Provide the [X, Y] coordinate of the cell's center where the given text is located.  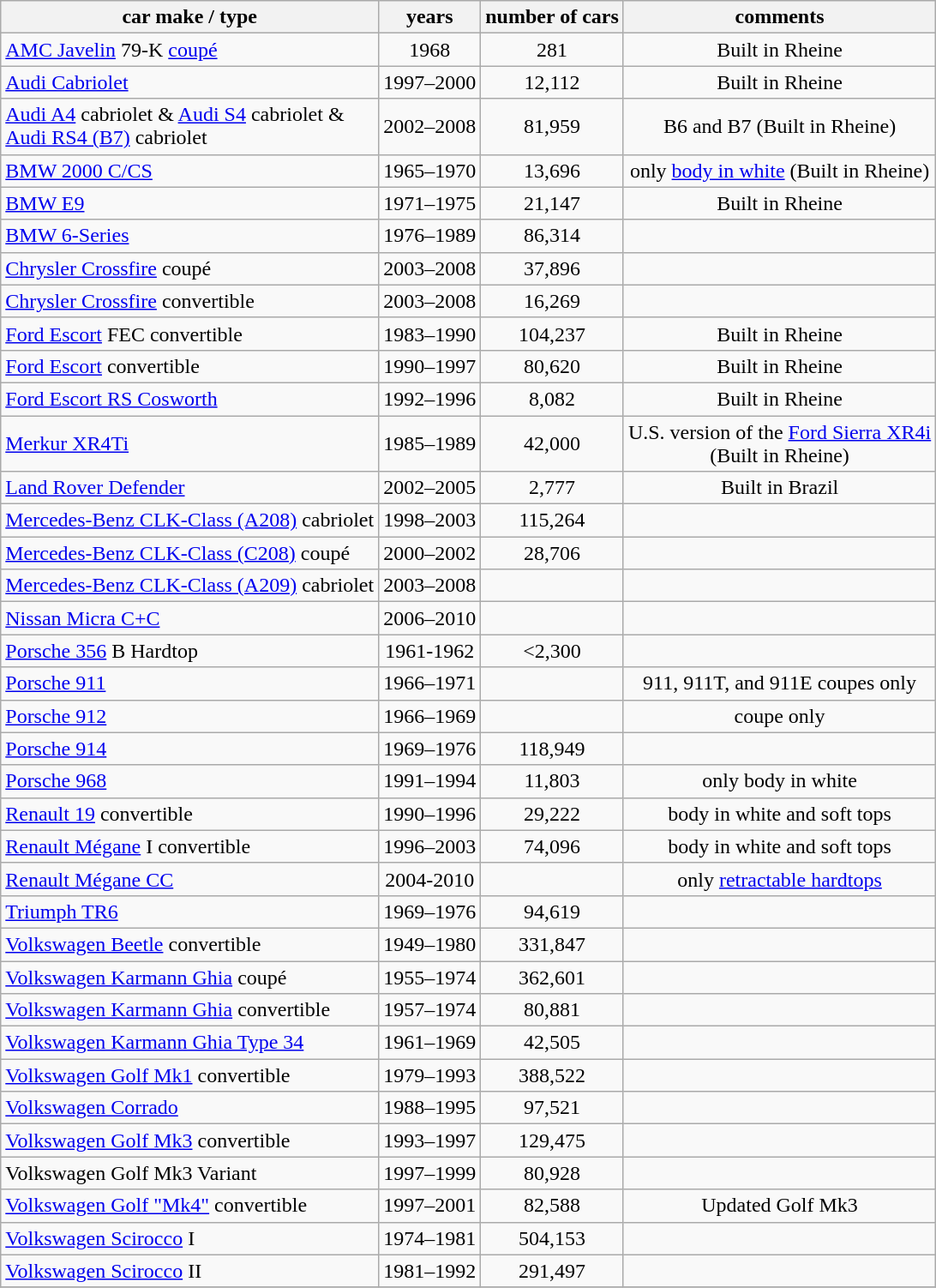
Triumph TR6 [190, 912]
1971–1975 [430, 203]
2000–2002 [430, 553]
Ford Escort FEC convertible [190, 334]
1966–1971 [430, 683]
1976–1989 [430, 236]
94,619 [552, 912]
1990–1997 [430, 366]
1979–1993 [430, 1075]
Porsche 914 [190, 749]
Mercedes-Benz CLK-Class (C208) coupé [190, 553]
number of cars [552, 17]
Volkswagen Golf Mk1 convertible [190, 1075]
74,096 [552, 846]
504,153 [552, 1238]
13,696 [552, 171]
21,147 [552, 203]
104,237 [552, 334]
331,847 [552, 944]
BMW 6-Series [190, 236]
42,000 [552, 442]
coupe only [779, 716]
Volkswagen Scirocco I [190, 1238]
B6 and B7 (Built in Rheine) [779, 127]
Mercedes-Benz CLK-Class (A208) cabriolet [190, 521]
86,314 [552, 236]
Volkswagen Beetle convertible [190, 944]
BMW E9 [190, 203]
291,497 [552, 1271]
1990–1996 [430, 814]
Mercedes-Benz CLK-Class (A209) cabriolet [190, 586]
42,505 [552, 1043]
Porsche 912 [190, 716]
years [430, 17]
81,959 [552, 127]
Volkswagen Karmann Ghia coupé [190, 977]
AMC Javelin 79-K coupé [190, 50]
Porsche 356 B Hardtop [190, 651]
29,222 [552, 814]
Audi A4 cabriolet & Audi S4 cabriolet & Audi RS4 (B7) cabriolet [190, 127]
2002–2005 [430, 488]
1996–2003 [430, 846]
1993–1997 [430, 1141]
Renault 19 convertible [190, 814]
comments [779, 17]
1997–1999 [430, 1173]
37,896 [552, 268]
Chrysler Crossfire coupé [190, 268]
1961-1962 [430, 651]
80,928 [552, 1173]
2,777 [552, 488]
82,588 [552, 1206]
1983–1990 [430, 334]
U.S. version of the Ford Sierra XR4i(Built in Rheine) [779, 442]
Merkur XR4Ti [190, 442]
1968 [430, 50]
Volkswagen Golf Mk3 Variant [190, 1173]
16,269 [552, 301]
Porsche 911 [190, 683]
1981–1992 [430, 1271]
1985–1989 [430, 442]
Volkswagen Scirocco II [190, 1271]
1991–1994 [430, 781]
Renault Mégane CC [190, 879]
115,264 [552, 521]
80,620 [552, 366]
Nissan Micra C+C [190, 618]
1974–1981 [430, 1238]
1992–1996 [430, 399]
28,706 [552, 553]
1966–1969 [430, 716]
Built in Brazil [779, 488]
8,082 [552, 399]
2004-2010 [430, 879]
1949–1980 [430, 944]
11,803 [552, 781]
Volkswagen Karmann Ghia convertible [190, 1010]
Audi Cabriolet [190, 82]
1961–1969 [430, 1043]
only body in white [779, 781]
129,475 [552, 1141]
1998–2003 [430, 521]
281 [552, 50]
1997–2000 [430, 82]
Volkswagen Golf "Mk4" convertible [190, 1206]
car make / type [190, 17]
1965–1970 [430, 171]
<2,300 [552, 651]
1997–2001 [430, 1206]
Updated Golf Mk3 [779, 1206]
12,112 [552, 82]
388,522 [552, 1075]
BMW 2000 C/CS [190, 171]
Land Rover Defender [190, 488]
Volkswagen Corrado [190, 1108]
911, 911T, and 911E coupes only [779, 683]
118,949 [552, 749]
only body in white (Built in Rheine) [779, 171]
97,521 [552, 1108]
Renault Mégane I convertible [190, 846]
80,881 [552, 1010]
Ford Escort convertible [190, 366]
Volkswagen Golf Mk3 convertible [190, 1141]
Chrysler Crossfire convertible [190, 301]
2002–2008 [430, 127]
1988–1995 [430, 1108]
only retractable hardtops [779, 879]
1957–1974 [430, 1010]
2006–2010 [430, 618]
Volkswagen Karmann Ghia Type 34 [190, 1043]
Porsche 968 [190, 781]
362,601 [552, 977]
Ford Escort RS Cosworth [190, 399]
1955–1974 [430, 977]
